Output the (x, y) coordinate of the center of the cell containing the given text.  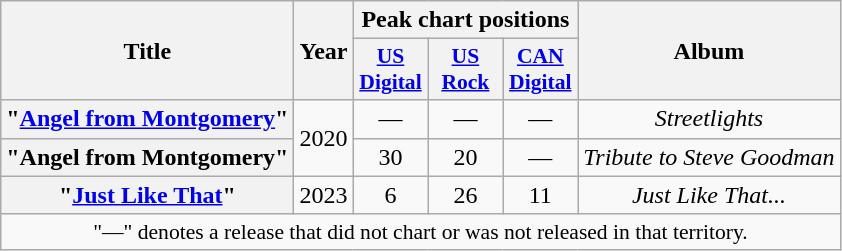
USDigital (390, 70)
20 (466, 157)
2023 (324, 195)
CANDigital (540, 70)
Year (324, 50)
6 (390, 195)
"Just Like That" (148, 195)
2020 (324, 138)
11 (540, 195)
"—" denotes a release that did not chart or was not released in that territory. (420, 232)
Tribute to Steve Goodman (709, 157)
Peak chart positions (466, 20)
Just Like That... (709, 195)
26 (466, 195)
USRock (466, 70)
Title (148, 50)
Streetlights (709, 119)
Album (709, 50)
30 (390, 157)
